Return (x, y) of the center of cell containing provided text 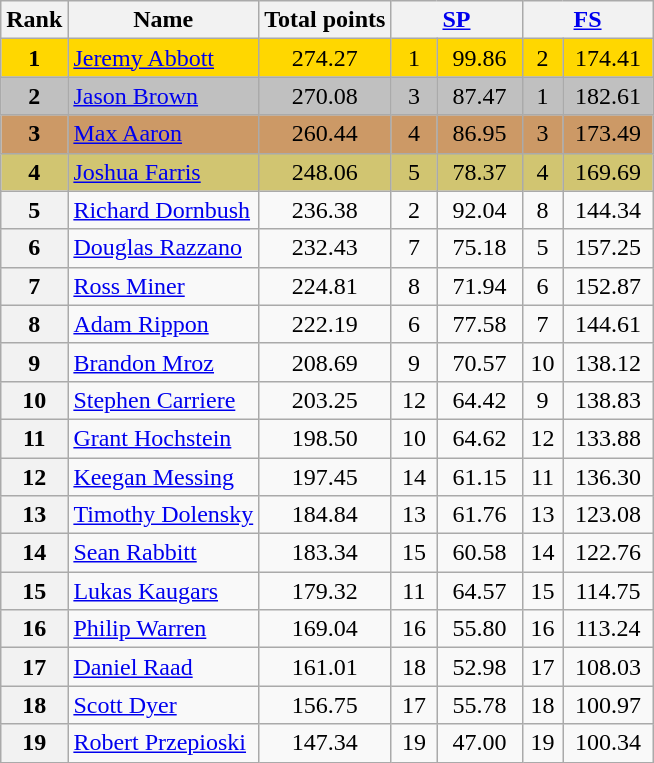
197.45 (325, 477)
86.95 (480, 134)
184.84 (325, 515)
Daniel Raad (164, 667)
138.83 (608, 400)
260.44 (325, 134)
169.04 (325, 629)
64.57 (480, 591)
123.08 (608, 515)
Scott Dyer (164, 705)
274.27 (325, 58)
Total points (325, 20)
208.69 (325, 362)
78.37 (480, 172)
61.76 (480, 515)
174.41 (608, 58)
Name (164, 20)
236.38 (325, 210)
Philip Warren (164, 629)
198.50 (325, 438)
55.80 (480, 629)
Joshua Farris (164, 172)
75.18 (480, 248)
Ross Miner (164, 286)
52.98 (480, 667)
248.06 (325, 172)
136.30 (608, 477)
Douglas Razzano (164, 248)
Robert Przepioski (164, 743)
133.88 (608, 438)
70.57 (480, 362)
169.69 (608, 172)
232.43 (325, 248)
64.62 (480, 438)
Lukas Kaugars (164, 591)
SP (456, 20)
FS (588, 20)
100.34 (608, 743)
144.34 (608, 210)
100.97 (608, 705)
Grant Hochstein (164, 438)
Sean Rabbitt (164, 553)
71.94 (480, 286)
Timothy Dolensky (164, 515)
122.76 (608, 553)
Keegan Messing (164, 477)
47.00 (480, 743)
Max Aaron (164, 134)
60.58 (480, 553)
114.75 (608, 591)
113.24 (608, 629)
Adam Rippon (164, 324)
138.12 (608, 362)
179.32 (325, 591)
157.25 (608, 248)
222.19 (325, 324)
Jason Brown (164, 96)
61.15 (480, 477)
Jeremy Abbott (164, 58)
Brandon Mroz (164, 362)
Richard Dornbush (164, 210)
64.42 (480, 400)
77.58 (480, 324)
108.03 (608, 667)
152.87 (608, 286)
Stephen Carriere (164, 400)
99.86 (480, 58)
92.04 (480, 210)
224.81 (325, 286)
173.49 (608, 134)
203.25 (325, 400)
182.61 (608, 96)
55.78 (480, 705)
147.34 (325, 743)
270.08 (325, 96)
87.47 (480, 96)
161.01 (325, 667)
156.75 (325, 705)
Rank (34, 20)
183.34 (325, 553)
144.61 (608, 324)
